Return the [x, y] coordinate for the center point of the cell that contains the specified text.  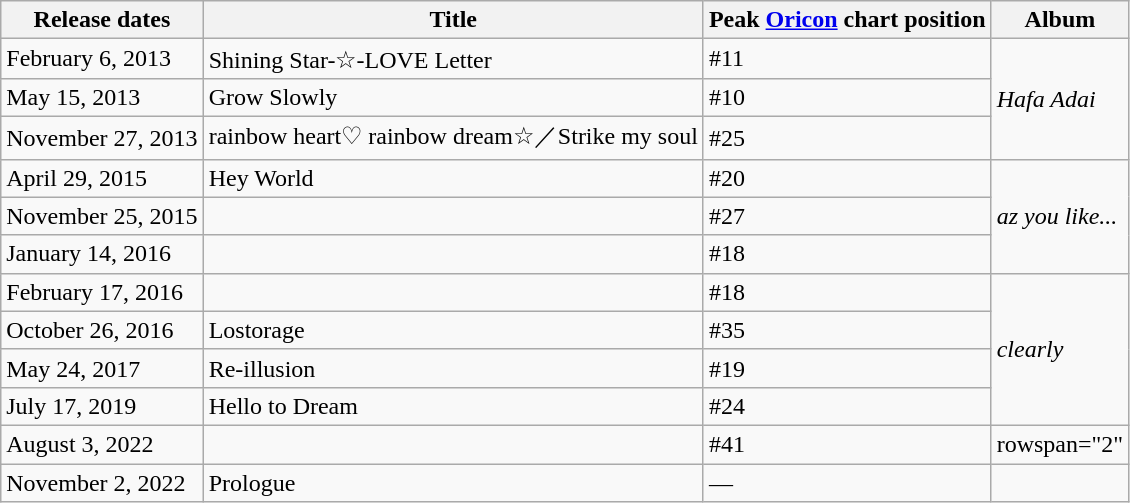
Hafa Adai [1060, 99]
August 3, 2022 [102, 444]
#10 [847, 97]
February 6, 2013 [102, 59]
Grow Slowly [453, 97]
#20 [847, 178]
#35 [847, 330]
Hey World [453, 178]
Title [453, 20]
February 17, 2016 [102, 292]
az you like... [1060, 216]
July 17, 2019 [102, 406]
Album [1060, 20]
November 25, 2015 [102, 216]
#11 [847, 59]
May 24, 2017 [102, 368]
Shining Star-☆-LOVE Letter [453, 59]
rowspan="2" [1060, 444]
#19 [847, 368]
#25 [847, 138]
April 29, 2015 [102, 178]
November 2, 2022 [102, 483]
Re-illusion [453, 368]
November 27, 2013 [102, 138]
Lostorage [453, 330]
Hello to Dream [453, 406]
May 15, 2013 [102, 97]
#24 [847, 406]
#27 [847, 216]
rainbow heart♡ rainbow dream☆／Strike my soul [453, 138]
Release dates [102, 20]
October 26, 2016 [102, 330]
Prologue [453, 483]
#41 [847, 444]
— [847, 483]
January 14, 2016 [102, 254]
clearly [1060, 349]
Peak Oricon chart position [847, 20]
